Search for the cell housing the specified text and yield its [x, y] center coordinate. 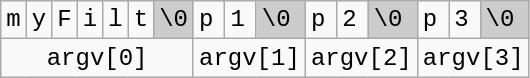
3 [464, 20]
argv[1] [249, 58]
m [14, 20]
t [140, 20]
l [116, 20]
i [90, 20]
argv[2] [361, 58]
F [64, 20]
1 [240, 20]
argv[3] [473, 58]
y [38, 20]
argv[0] [98, 58]
2 [352, 20]
